Find where the given text appears and provide that cell's center as (x, y) coordinate. 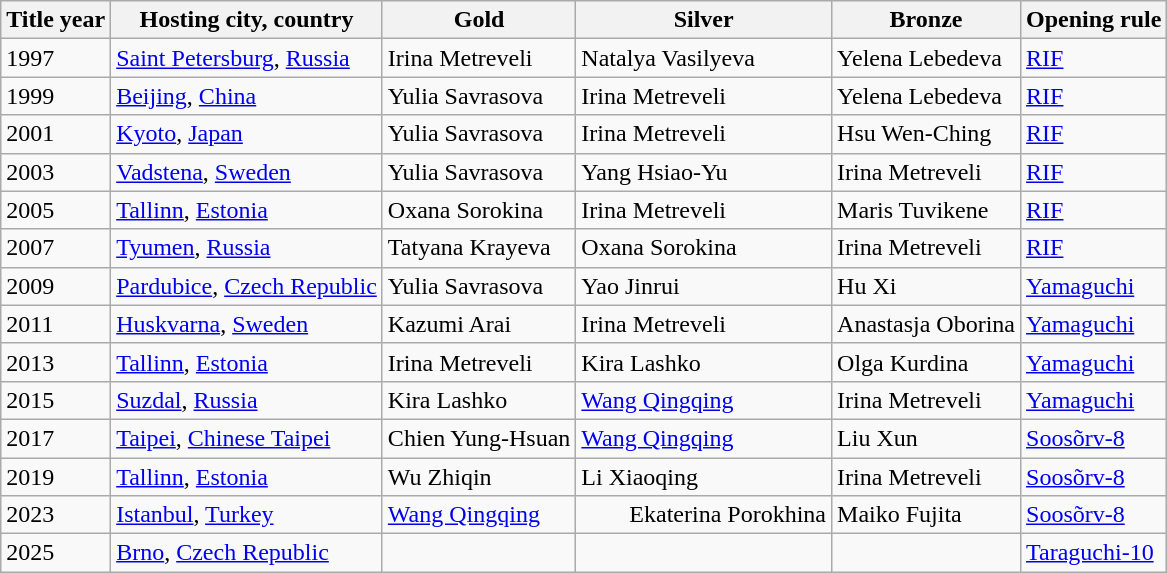
2023 (56, 515)
Bronze (926, 20)
Natalya Vasilyeva (704, 58)
2013 (56, 362)
Yao Jinrui (704, 286)
Beijing, China (247, 96)
1999 (56, 96)
Title year (56, 20)
Silver (704, 20)
2017 (56, 438)
Chien Yung-Hsuan (479, 438)
Yang Hsiao-Yu (704, 172)
Taraguchi-10 (1094, 553)
Wu Zhiqin (479, 477)
2015 (56, 400)
2007 (56, 248)
Li Xiaoqing (704, 477)
Pardubice, Czech Republic (247, 286)
Tatyana Krayeva (479, 248)
Hsu Wen-Ching (926, 134)
Anastasja Oborina (926, 324)
Tyumen, Russia (247, 248)
Huskvarna, Sweden (247, 324)
Suzdal, Russia (247, 400)
Maris Tuvikene (926, 210)
Saint Petersburg, Russia (247, 58)
2025 (56, 553)
2003 (56, 172)
Ekaterina Porokhina (704, 515)
Hu Xi (926, 286)
Olga Kurdina (926, 362)
Vadstena, Sweden (247, 172)
Hosting city, country (247, 20)
Gold (479, 20)
2009 (56, 286)
Brno, Czech Republic (247, 553)
2019 (56, 477)
Kazumi Arai (479, 324)
1997 (56, 58)
Opening rule (1094, 20)
Taipei, Chinese Taipei (247, 438)
Maiko Fujita (926, 515)
2005 (56, 210)
2001 (56, 134)
Istanbul, Turkey (247, 515)
2011 (56, 324)
Liu Xun (926, 438)
Kyoto, Japan (247, 134)
